Find where the given text appears and provide that cell's center as (X, Y) coordinate. 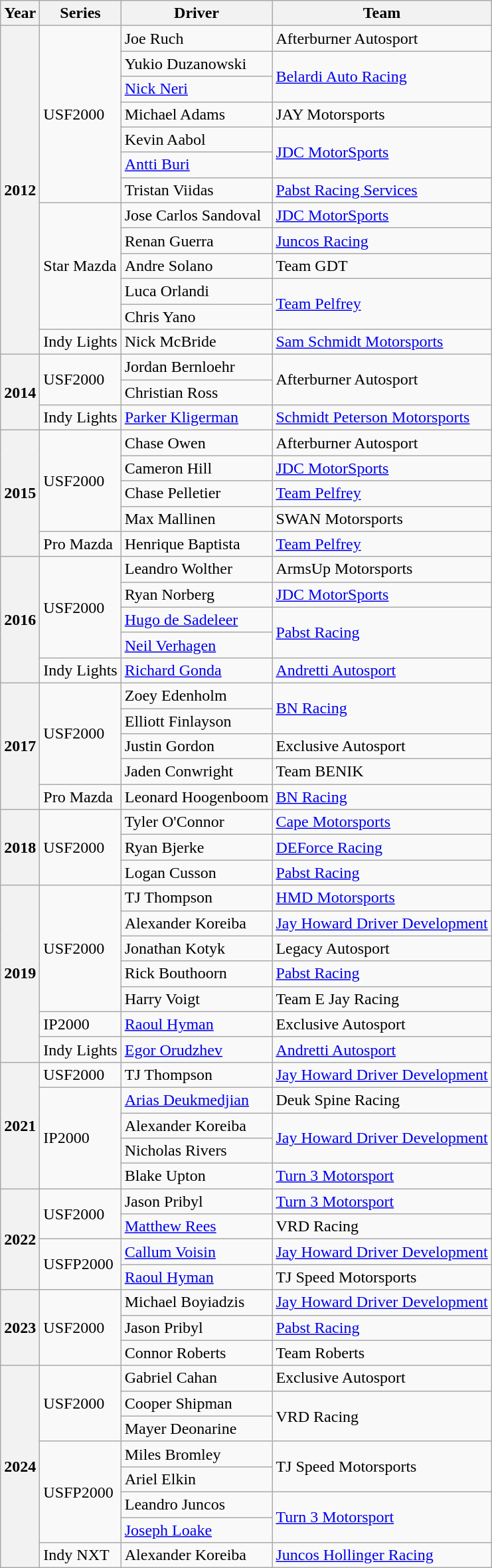
Star Mazda (80, 266)
Indy NXT (80, 1555)
2018 (20, 847)
Cape Motorsports (382, 822)
2016 (20, 620)
2015 (20, 493)
Logan Cusson (197, 873)
Luca Orlandi (197, 291)
Ryan Bjerke (197, 847)
Ryan Norberg (197, 594)
Leonard Hoogenboom (197, 797)
Max Mallinen (197, 519)
Juncos Hollinger Racing (382, 1555)
Cooper Shipman (197, 1403)
Nick McBride (197, 342)
Belardi Auto Racing (382, 76)
Team BENIK (382, 772)
Cameron Hill (197, 468)
Parker Kligerman (197, 418)
Antti Buri (197, 165)
SWAN Motorsports (382, 519)
Harry Voigt (197, 999)
Chase Owen (197, 443)
2021 (20, 1125)
Callum Voisin (197, 1252)
Arias Deukmedjian (197, 1100)
Christian Ross (197, 392)
2012 (20, 190)
Team (382, 13)
Series (80, 13)
Chase Pelletier (197, 493)
Renan Guerra (197, 240)
Miles Bromley (197, 1454)
2017 (20, 746)
Schmidt Peterson Motorsports (382, 418)
Zoey Edenholm (197, 695)
DEForce Racing (382, 847)
2022 (20, 1239)
Hugo de Sadeleer (197, 620)
Gabriel Cahan (197, 1378)
Tyler O'Connor (197, 822)
HMD Motorsports (382, 898)
Kevin Aabol (197, 139)
Ariel Elkin (197, 1479)
Joseph Loake (197, 1529)
Pabst Racing Services (382, 190)
Michael Adams (197, 114)
Legacy Autosport (382, 948)
Juncos Racing (382, 240)
Year (20, 13)
ArmsUp Motorsports (382, 569)
Jaden Conwright (197, 772)
Nicholas Rivers (197, 1151)
Team E Jay Racing (382, 999)
Connor Roberts (197, 1353)
Chris Yano (197, 317)
Blake Upton (197, 1176)
Rick Bouthoorn (197, 974)
Leandro Wolther (197, 569)
2014 (20, 392)
Richard Gonda (197, 670)
Jordan Bernloehr (197, 367)
Driver (197, 13)
Jose Carlos Sandoval (197, 215)
2024 (20, 1466)
Justin Gordon (197, 746)
Andre Solano (197, 266)
2019 (20, 974)
Michael Boyiadzis (197, 1302)
2023 (20, 1328)
Neil Verhagen (197, 645)
Elliott Finlayson (197, 721)
JAY Motorsports (382, 114)
Team GDT (382, 266)
Jonathan Kotyk (197, 948)
Henrique Baptista (197, 544)
Matthew Rees (197, 1227)
Yukio Duzanowski (197, 64)
Egor Orudzhev (197, 1049)
Tristan Viidas (197, 190)
Sam Schmidt Motorsports (382, 342)
Joe Ruch (197, 39)
Leandro Juncos (197, 1504)
Team Roberts (382, 1353)
Mayer Deonarine (197, 1429)
Deuk Spine Racing (382, 1100)
Nick Neri (197, 89)
